Determine the [x, y] coordinate at the center of the cell enclosing the given text.  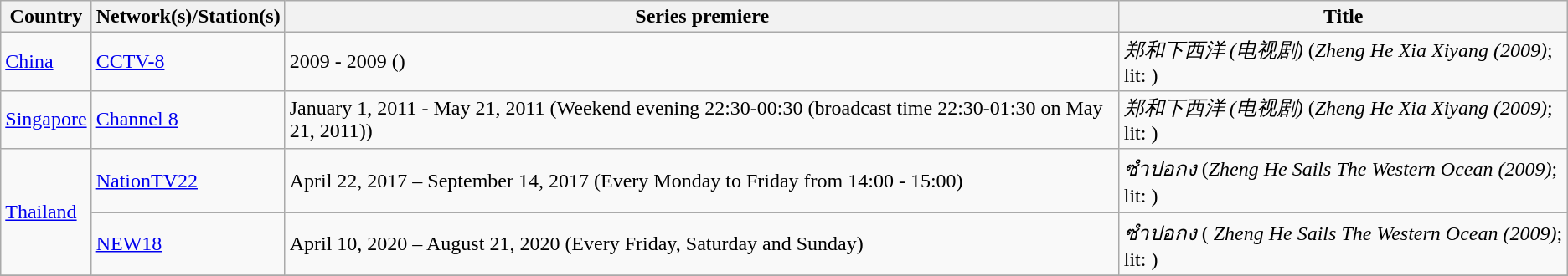
Network(s)/Station(s) [188, 17]
Title [1344, 17]
Series premiere [702, 17]
ซำปอกง (Zheng He Sails The Western Ocean (2009); lit: ) [1344, 181]
NationTV22 [188, 181]
January 1, 2011 - May 21, 2011 (Weekend evening 22:30-00:30 (broadcast time 22:30-01:30 on May 21, 2011)) [702, 120]
Singapore [46, 120]
CCTV-8 [188, 62]
Country [46, 17]
China [46, 62]
ซำปอกง ( Zheng He Sails The Western Ocean (2009); lit: ) [1344, 244]
April 22, 2017 – September 14, 2017 (Every Monday to Friday from 14:00 - 15:00) [702, 181]
2009 - 2009 () [702, 62]
Channel 8 [188, 120]
April 10, 2020 – August 21, 2020 (Every Friday, Saturday and Sunday) [702, 244]
Thailand [46, 212]
NEW18 [188, 244]
